Find where the given text appears and provide that cell's center as (x, y) coordinate. 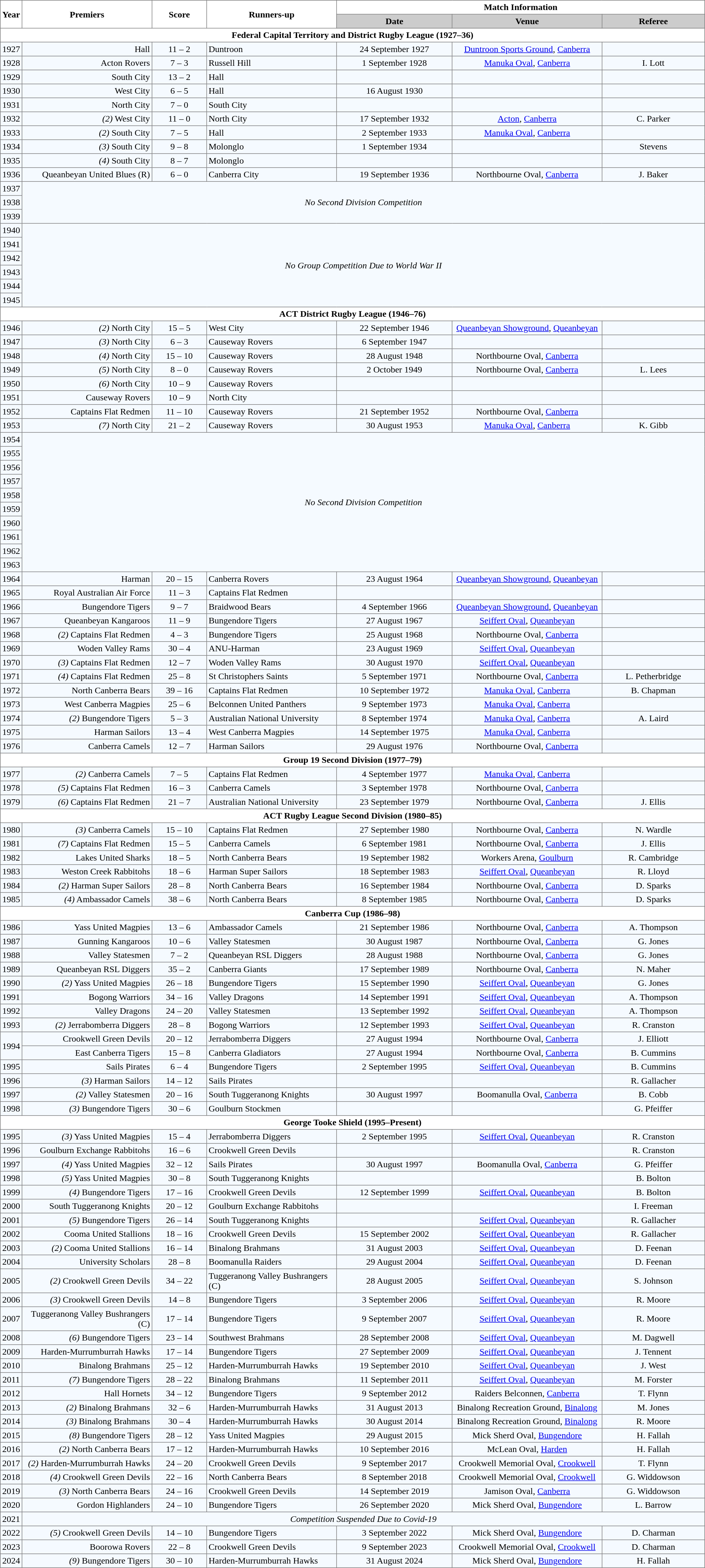
11 – 2 (179, 49)
George Tooke Shield (1995–Present) (352, 1123)
1948 (11, 356)
(2) Yass United Magpies (87, 983)
1988 (11, 955)
(3) South City (87, 147)
(5) Captains Flat Redmen (87, 788)
I. Lott (653, 63)
32 – 12 (179, 1164)
East Canberra Tigers (87, 1053)
30 – 10 (179, 1561)
(2) Canberra Camels (87, 774)
(7) Bungendore Tigers (87, 1380)
(8) Bungendore Tigers (87, 1435)
(3) Binalong Brahmans (87, 1422)
12 September 1993 (394, 1025)
2021 (11, 1519)
30 – 8 (179, 1178)
9 September 2007 (394, 1319)
C. Parker (653, 119)
28 September 2008 (394, 1338)
16 – 14 (179, 1248)
9 – 8 (179, 147)
24 September 1927 (394, 49)
(2) Bungendore Tigers (87, 718)
1972 (11, 690)
6 September 1947 (394, 342)
Group 19 Second Division (1977–79) (352, 760)
16 – 3 (179, 788)
1951 (11, 398)
39 – 16 (179, 690)
Braidwood Bears (271, 607)
Match Information (521, 7)
1991 (11, 997)
1942 (11, 258)
5 September 1971 (394, 677)
1977 (11, 774)
34 – 16 (179, 997)
29 August 1976 (394, 746)
1927 (11, 49)
Ambassador Camels (271, 927)
24 – 10 (179, 1505)
1973 (11, 704)
17 – 16 (179, 1192)
1945 (11, 300)
ANU-Harman (271, 649)
25 August 1968 (394, 635)
(4) Crookwell Green Devils (87, 1477)
1947 (11, 342)
1953 (11, 426)
2009 (11, 1352)
(7) Captains Flat Redmen (87, 844)
1979 (11, 802)
(5) Yass United Magpies (87, 1178)
Harman (87, 579)
8 September 2018 (394, 1477)
2000 (11, 1206)
17 September 1989 (394, 969)
Canberra Cup (1986–98) (352, 913)
8 – 0 (179, 370)
2020 (11, 1505)
K. Gibb (653, 426)
2012 (11, 1394)
S. Johnson (653, 1281)
Lakes United Sharks (87, 858)
13 – 6 (179, 927)
4 September 1977 (394, 774)
11 September 2011 (394, 1380)
1994 (11, 1046)
M. Jones (653, 1407)
4 September 1966 (394, 607)
9 September 1973 (394, 704)
1969 (11, 649)
2003 (11, 1248)
21 September 1952 (394, 412)
1958 (11, 495)
6 – 3 (179, 342)
24 – 16 (179, 1491)
N. Wardle (653, 830)
28 – 12 (179, 1435)
11 – 0 (179, 119)
2 October 1949 (394, 370)
(2) Captains Flat Redmen (87, 635)
J. Elliott (653, 1039)
6 – 5 (179, 91)
23 August 1969 (394, 649)
21 – 2 (179, 426)
25 – 8 (179, 677)
21 – 7 (179, 802)
Premiers (87, 14)
27 September 1980 (394, 830)
1967 (11, 621)
St Christophers Saints (271, 677)
38 – 6 (179, 900)
Stevens (653, 147)
No Group Competition Due to World War II (363, 265)
22 September 1946 (394, 328)
(4) Bungendore Tigers (87, 1192)
2011 (11, 1380)
15 September 2002 (394, 1234)
1930 (11, 91)
34 – 12 (179, 1394)
(6) Captains Flat Redmen (87, 802)
Weston Creek Rabbitohs (87, 872)
Gordon Highlanders (87, 1505)
(2) Jerrabomberra Diggers (87, 1025)
2007 (11, 1319)
1960 (11, 523)
21 September 1986 (394, 927)
Canberra Giants (271, 969)
10 September 1972 (394, 690)
(2) Crookwell Green Devils (87, 1281)
14 – 10 (179, 1533)
L. Barrow (653, 1505)
1932 (11, 119)
14 September 1991 (394, 997)
2017 (11, 1463)
25 – 12 (179, 1366)
(5) Crookwell Green Devils (87, 1533)
2023 (11, 1547)
1990 (11, 983)
Acton Rovers (87, 63)
31 August 2013 (394, 1407)
1949 (11, 370)
16 September 1984 (394, 885)
26 – 18 (179, 983)
2006 (11, 1300)
1986 (11, 927)
1955 (11, 454)
18 – 16 (179, 1234)
28 August 2005 (394, 1281)
1944 (11, 286)
Workers Arena, Goulburn (527, 858)
3 September 2006 (394, 1300)
1968 (11, 635)
Russell Hill (271, 63)
1937 (11, 188)
2005 (11, 1281)
2013 (11, 1407)
(4) Captains Flat Redmen (87, 677)
Competition Suspended Due to Covid-19 (363, 1519)
30 August 1953 (394, 426)
Boorowa Rovers (87, 1547)
(2) West City (87, 119)
(2) Binalong Brahmans (87, 1407)
1992 (11, 1011)
I. Freeman (653, 1206)
34 – 22 (179, 1281)
19 September 1982 (394, 858)
1983 (11, 872)
27 September 2009 (394, 1352)
30 August 1970 (394, 662)
Runners-up (271, 14)
13 – 2 (179, 77)
J. West (653, 1366)
2010 (11, 1366)
2022 (11, 1533)
3 September 1978 (394, 788)
Canberra City (271, 175)
R. Cambridge (653, 858)
20 – 15 (179, 579)
1975 (11, 732)
(2) Valley Statesmen (87, 1095)
1976 (11, 746)
Queanbeyan Kangaroos (87, 621)
(5) North City (87, 370)
(9) Bungendore Tigers (87, 1561)
J. Tennent (653, 1352)
1936 (11, 175)
1985 (11, 900)
2014 (11, 1422)
11 – 10 (179, 412)
22 – 16 (179, 1477)
18 – 5 (179, 858)
6 – 4 (179, 1067)
14 – 12 (179, 1081)
(2) South City (87, 133)
1974 (11, 718)
Date (394, 21)
Royal Australian Air Force (87, 593)
(2) Harman Super Sailors (87, 885)
28 August 1988 (394, 955)
1987 (11, 941)
14 – 8 (179, 1300)
30 – 6 (179, 1109)
Queanbeyan United Blues (R) (87, 175)
1946 (11, 328)
1931 (11, 105)
Year (11, 14)
(6) Bungendore Tigers (87, 1338)
26 September 2020 (394, 1505)
35 – 2 (179, 969)
18 September 1983 (394, 872)
Canberra Gladiators (271, 1053)
J. Baker (653, 175)
1961 (11, 537)
(2) Harden-Murrumburrah Hawks (87, 1463)
2016 (11, 1449)
Duntroon Sports Ground, Canberra (527, 49)
(3) Bungendore Tigers (87, 1109)
Canberra Rovers (271, 579)
32 – 6 (179, 1407)
1940 (11, 230)
4 – 3 (179, 635)
8 – 7 (179, 161)
9 – 7 (179, 607)
6 – 0 (179, 175)
1966 (11, 607)
Acton, Canberra (527, 119)
(3) Harman Sailors (87, 1081)
M. Dagwell (653, 1338)
1962 (11, 551)
28 – 22 (179, 1380)
Venue (527, 21)
23 September 1979 (394, 802)
A. Laird (653, 718)
14 September 2019 (394, 1491)
1989 (11, 969)
Raiders Belconnen, Canberra (527, 1394)
Boomanulla Raiders (271, 1262)
22 – 8 (179, 1547)
31 August 2024 (394, 1561)
12 September 1999 (394, 1192)
1978 (11, 788)
11 – 3 (179, 593)
Cooma United Stallions (87, 1234)
Jamison Oval, Canberra (527, 1491)
17 – 12 (179, 1449)
1993 (11, 1025)
30 August 1987 (394, 941)
15 September 1990 (394, 983)
1984 (11, 885)
2008 (11, 1338)
B. Chapman (653, 690)
17 September 1932 (394, 119)
Federal Capital Territory and District Rugby League (1927–36) (352, 35)
(7) North City (87, 426)
1959 (11, 509)
10 September 2016 (394, 1449)
1971 (11, 677)
2004 (11, 1262)
1954 (11, 439)
L. Petherbridge (653, 677)
1943 (11, 272)
Hall Hornets (87, 1394)
ACT Rugby League Second Division (1980–85) (352, 816)
N. Maher (653, 969)
7 – 3 (179, 63)
Referee (653, 21)
25 – 6 (179, 704)
23 August 1964 (394, 579)
B. Cobb (653, 1095)
2 September 1933 (394, 133)
1999 (11, 1192)
3 September 2022 (394, 1533)
18 – 6 (179, 872)
13 September 1992 (394, 1011)
1928 (11, 63)
8 September 1974 (394, 718)
15 – 4 (179, 1136)
(6) North City (87, 384)
(4) Ambassador Camels (87, 900)
(4) South City (87, 161)
2018 (11, 1477)
20 – 16 (179, 1095)
2019 (11, 1491)
26 – 14 (179, 1220)
19 September 1936 (394, 175)
16 – 6 (179, 1151)
1933 (11, 133)
(3) North Canberra Bears (87, 1491)
McLean Oval, Harden (527, 1449)
5 – 3 (179, 718)
1964 (11, 579)
Duntroon (271, 49)
1957 (11, 481)
15 – 8 (179, 1053)
(5) Bungendore Tigers (87, 1220)
ACT District Rugby League (1946–76) (352, 314)
(3) Yass United Magpies (87, 1136)
14 September 1975 (394, 732)
1934 (11, 147)
16 August 1930 (394, 91)
7 – 2 (179, 955)
9 September 2017 (394, 1463)
1970 (11, 662)
9 September 2023 (394, 1547)
1963 (11, 565)
(3) North City (87, 342)
13 – 4 (179, 732)
31 August 2003 (394, 1248)
1935 (11, 161)
(3) Crookwell Green Devils (87, 1300)
L. Lees (653, 370)
Gunning Kangaroos (87, 941)
1965 (11, 593)
1941 (11, 244)
1939 (11, 216)
1980 (11, 830)
19 September 2010 (394, 1366)
1982 (11, 858)
1950 (11, 384)
23 – 14 (179, 1338)
27 August 1967 (394, 621)
7 – 0 (179, 105)
1956 (11, 467)
University Scholars (87, 1262)
Southwest Brahmans (271, 1338)
11 – 9 (179, 621)
1 September 1934 (394, 147)
8 September 1985 (394, 900)
1 September 1928 (394, 63)
30 August 2014 (394, 1422)
(3) Captains Flat Redmen (87, 662)
Harman Super Sailors (271, 872)
6 September 1981 (394, 844)
R. Lloyd (653, 872)
(3) Canberra Camels (87, 830)
1981 (11, 844)
10 – 6 (179, 941)
2024 (11, 1561)
2015 (11, 1435)
28 August 1948 (394, 356)
2001 (11, 1220)
Score (179, 14)
(2) North Canberra Bears (87, 1449)
(2) North City (87, 328)
(4) North City (87, 356)
(4) Yass United Magpies (87, 1164)
M. Forster (653, 1380)
9 September 2012 (394, 1394)
Goulburn Stockmen (271, 1109)
1952 (11, 412)
29 August 2015 (394, 1435)
Belconnen United Panthers (271, 704)
1929 (11, 77)
(2) Cooma United Stallions (87, 1248)
1938 (11, 203)
2002 (11, 1234)
29 August 2004 (394, 1262)
